Pinpoint the cell where the given text exists, returning its [x, y] midpoint coordinate. 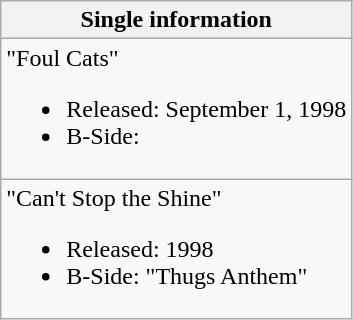
"Can't Stop the Shine"Released: 1998B-Side: "Thugs Anthem" [176, 249]
Single information [176, 20]
"Foul Cats"Released: September 1, 1998B-Side: [176, 109]
